Scan for the cell matching the given text and deliver its (x, y) coordinate at center. 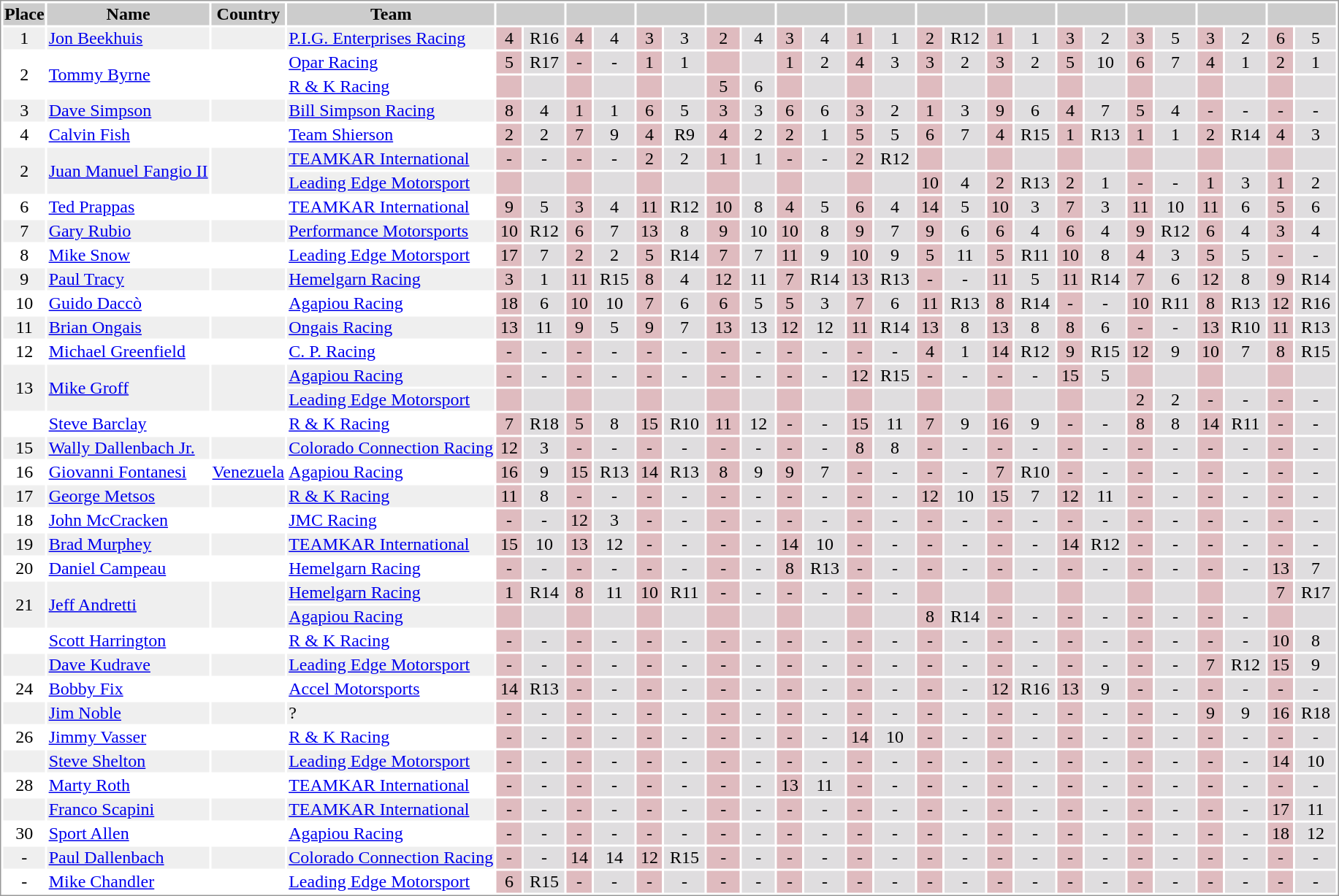
Bobby Fix (129, 689)
26 (24, 737)
Scott Harrington (129, 640)
19 (24, 544)
Performance Motorsports (392, 231)
20 (24, 569)
Accel Motorsports (392, 689)
Team (392, 14)
Team Shierson (392, 135)
30 (24, 833)
Guido Daccò (129, 303)
John McCracken (129, 521)
George Metsos (129, 496)
Ongais Racing (392, 328)
Paul Tracy (129, 280)
Mike Snow (129, 255)
Jeff Andretti (129, 605)
Jimmy Vasser (129, 737)
Juan Manuel Fangio II (129, 171)
Sport Allen (129, 833)
Dave Simpson (129, 110)
Place (24, 14)
24 (24, 689)
Venezuela (248, 472)
Bill Simpson Racing (392, 110)
Wally Dallenbach Jr. (129, 448)
Tommy Byrne (129, 74)
JMC Racing (392, 521)
C. P. Racing (392, 351)
? (392, 713)
Calvin Fish (129, 135)
Marty Roth (129, 785)
R9 (684, 135)
P.I.G. Enterprises Racing (392, 39)
Michael Greenfield (129, 351)
28 (24, 785)
Jon Beekhuis (129, 39)
Brad Murphey (129, 544)
Steve Barclay (129, 424)
Brian Ongais (129, 328)
Giovanni Fontanesi (129, 472)
Name (129, 14)
Mike Groff (129, 388)
Jim Noble (129, 713)
Daniel Campeau (129, 569)
Opar Racing (392, 62)
Country (248, 14)
21 (24, 605)
Dave Kudrave (129, 665)
Steve Shelton (129, 762)
Mike Chandler (129, 881)
Gary Rubio (129, 231)
Ted Prappas (129, 207)
Franco Scapini (129, 810)
Paul Dallenbach (129, 858)
